Pinpoint the cell where the given text exists, returning its (x, y) midpoint coordinate. 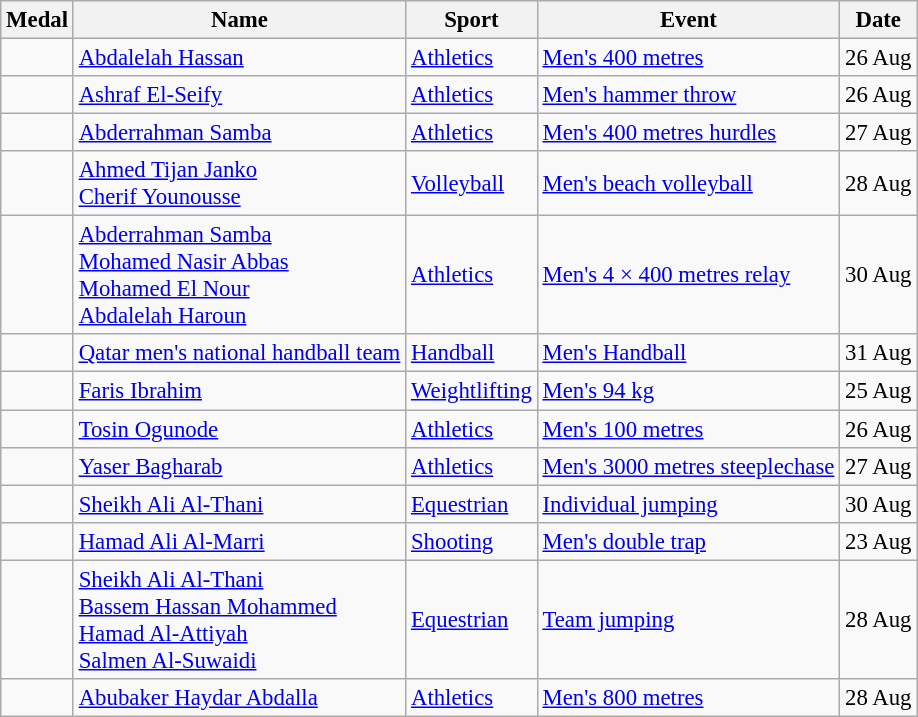
Abdalelah Hassan (239, 58)
Sport (472, 20)
Men's 100 metres (688, 429)
Qatar men's national handball team (239, 353)
Individual jumping (688, 504)
Event (688, 20)
Men's 4 × 400 metres relay (688, 276)
Sheikh Ali Al-Thani (239, 504)
Medal (38, 20)
Ashraf El-Seify (239, 95)
23 Aug (878, 541)
Men's Handball (688, 353)
Team jumping (688, 620)
Name (239, 20)
Men's 800 metres (688, 698)
Men's 400 metres (688, 58)
Abderrahman Samba (239, 133)
Volleyball (472, 184)
25 Aug (878, 391)
Abubaker Haydar Abdalla (239, 698)
Weightlifting (472, 391)
Men's 94 kg (688, 391)
Men's 3000 metres steeplechase (688, 466)
Men's 400 metres hurdles (688, 133)
Date (878, 20)
Ahmed Tijan JankoCherif Younousse (239, 184)
Shooting (472, 541)
Hamad Ali Al-Marri (239, 541)
Sheikh Ali Al-ThaniBassem Hassan MohammedHamad Al-AttiyahSalmen Al-Suwaidi (239, 620)
Men's hammer throw (688, 95)
Men's beach volleyball (688, 184)
Abderrahman SambaMohamed Nasir AbbasMohamed El NourAbdalelah Haroun (239, 276)
Yaser Bagharab (239, 466)
Tosin Ogunode (239, 429)
31 Aug (878, 353)
Handball (472, 353)
Faris Ibrahim (239, 391)
Men's double trap (688, 541)
